Extract the (x, y) coordinate from the center of the cell holding the provided text.  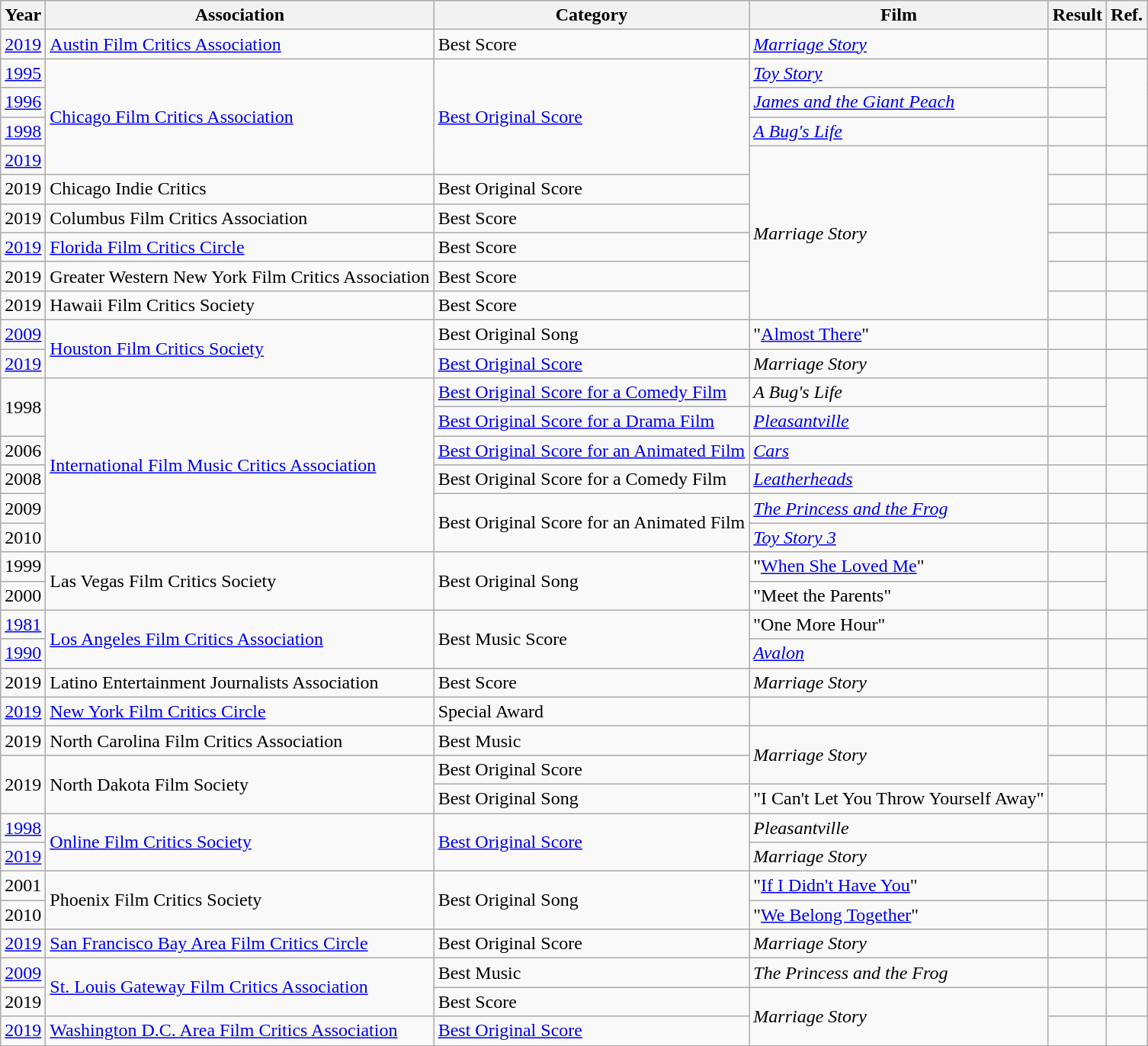
1995 (23, 73)
Ref. (1127, 15)
New York Film Critics Circle (239, 711)
2006 (23, 451)
Toy Story 3 (899, 537)
Austin Film Critics Association (239, 44)
"We Belong Together" (899, 915)
Washington D.C. Area Film Critics Association (239, 1031)
1999 (23, 566)
Chicago Film Critics Association (239, 117)
North Carolina Film Critics Association (239, 740)
Category (592, 15)
Special Award (592, 711)
"Almost There" (899, 334)
"Meet the Parents" (899, 595)
International Film Music Critics Association (239, 465)
Best Original Score for a Drama Film (592, 422)
Film (899, 15)
Cars (899, 451)
Latino Entertainment Journalists Association (239, 682)
Association (239, 15)
Florida Film Critics Circle (239, 247)
Online Film Critics Society (239, 842)
1996 (23, 102)
Avalon (899, 653)
"I Can't Let You Throw Yourself Away" (899, 798)
Chicago Indie Critics (239, 189)
2000 (23, 595)
North Dakota Film Society (239, 784)
2008 (23, 480)
Hawaii Film Critics Society (239, 305)
Toy Story (899, 73)
San Francisco Bay Area Film Critics Circle (239, 944)
Phoenix Film Critics Society (239, 900)
2001 (23, 886)
St. Louis Gateway Film Critics Association (239, 987)
1981 (23, 624)
1990 (23, 653)
Greater Western New York Film Critics Association (239, 276)
"When She Loved Me" (899, 566)
Houston Film Critics Society (239, 348)
Columbus Film Critics Association (239, 218)
Las Vegas Film Critics Society (239, 581)
James and the Giant Peach (899, 102)
Los Angeles Film Critics Association (239, 639)
"One More Hour" (899, 624)
Year (23, 15)
Leatherheads (899, 480)
Result (1077, 15)
Best Music Score (592, 639)
"If I Didn't Have You" (899, 886)
